Extract the (X, Y) coordinate from the center of the cell holding the provided text.  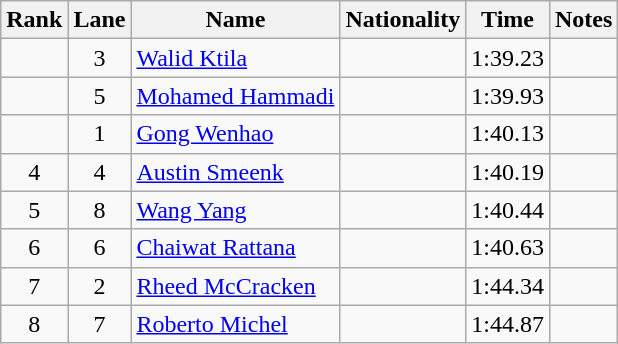
Walid Ktila (236, 58)
Name (236, 20)
1:40.44 (508, 210)
Austin Smeenk (236, 172)
Lane (100, 20)
1:39.93 (508, 96)
Wang Yang (236, 210)
Rheed McCracken (236, 286)
1:44.34 (508, 286)
Notes (583, 20)
2 (100, 286)
1:39.23 (508, 58)
Nationality (403, 20)
1:40.63 (508, 248)
1:40.13 (508, 134)
1:40.19 (508, 172)
1:44.87 (508, 324)
Rank (34, 20)
Chaiwat Rattana (236, 248)
Time (508, 20)
3 (100, 58)
Gong Wenhao (236, 134)
Roberto Michel (236, 324)
Mohamed Hammadi (236, 96)
1 (100, 134)
